From the cell containing the given text, extract its center point as (X, Y) coordinate. 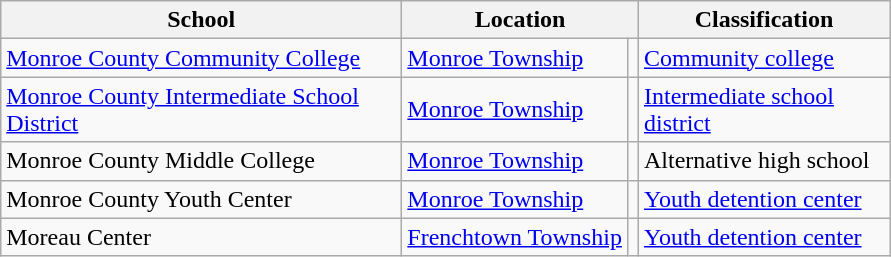
Monroe County Middle College (202, 161)
Intermediate school district (764, 110)
Monroe County Intermediate School District (202, 110)
Frenchtown Township (515, 237)
Monroe County Community College (202, 58)
Moreau Center (202, 237)
Classification (764, 20)
Alternative high school (764, 161)
Community college (764, 58)
School (202, 20)
Monroe County Youth Center (202, 199)
Location (520, 20)
